Locate the cell with the specified text and output its (X, Y) center coordinate. 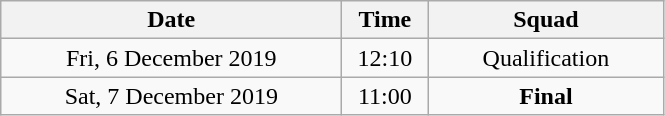
Squad (546, 20)
Date (172, 20)
Qualification (546, 58)
Time (385, 20)
Final (546, 96)
12:10 (385, 58)
Fri, 6 December 2019 (172, 58)
Sat, 7 December 2019 (172, 96)
11:00 (385, 96)
